Extract the [X, Y] coordinate from the center of the cell holding the provided text.  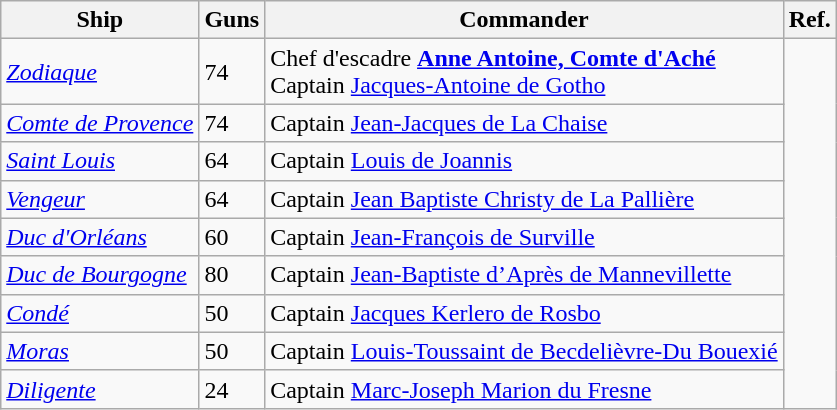
Captain Marc-Joseph Marion du Fresne [524, 389]
Guns [232, 20]
Captain Jean Baptiste Christy de La Pallière [524, 199]
Diligente [100, 389]
Captain Louis-Toussaint de Becdelièvre-Du Bouexié [524, 351]
Moras [100, 351]
Vengeur [100, 199]
Comte de Provence [100, 123]
Chef d'escadre Anne Antoine, Comte d'AchéCaptain Jacques-Antoine de Gotho [524, 72]
Commander [524, 20]
Zodiaque [100, 72]
Captain Jean-Baptiste d’Après de Mannevillette [524, 275]
Duc de Bourgogne [100, 275]
Captain Jacques Kerlero de Rosbo [524, 313]
Captain Jean-François de Surville [524, 237]
Duc d'Orléans [100, 237]
Captain Louis de Joannis [524, 161]
Condé [100, 313]
Ref. [810, 20]
60 [232, 237]
24 [232, 389]
80 [232, 275]
Captain Jean-Jacques de La Chaise [524, 123]
Ship [100, 20]
Saint Louis [100, 161]
